Provide the [X, Y] coordinate of the cell's center where the given text is located.  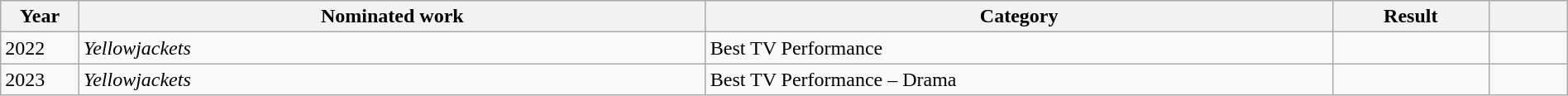
Nominated work [392, 17]
Year [40, 17]
Category [1019, 17]
2023 [40, 79]
2022 [40, 48]
Result [1411, 17]
Best TV Performance – Drama [1019, 79]
Best TV Performance [1019, 48]
